Output the [x, y] coordinate of the center of the cell containing the given text.  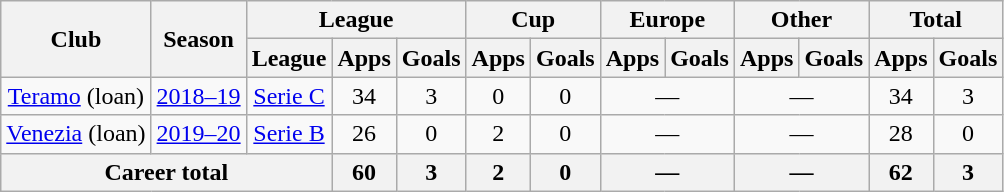
60 [364, 172]
Teramo (loan) [76, 96]
2018–19 [198, 96]
Venezia (loan) [76, 134]
Serie B [289, 134]
62 [901, 172]
26 [364, 134]
Cup [533, 20]
Total [936, 20]
2019–20 [198, 134]
Europe [667, 20]
Other [801, 20]
Career total [166, 172]
Club [76, 39]
Season [198, 39]
28 [901, 134]
Serie C [289, 96]
